For the text-containing cell, return its midpoint in (X, Y) coordinate format. 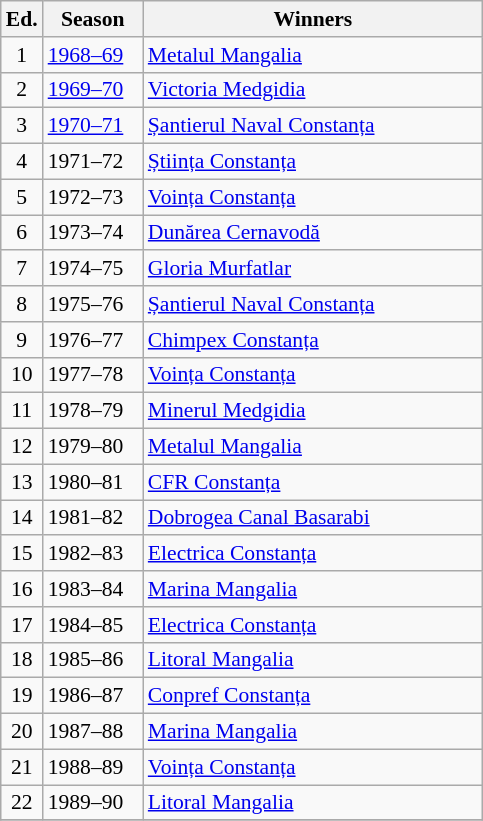
Victoria Medgidia (313, 90)
10 (22, 375)
2 (22, 90)
1968–69 (93, 55)
1980–81 (93, 482)
1982–83 (93, 554)
1976–77 (93, 340)
CFR Constanța (313, 482)
19 (22, 696)
1974–75 (93, 269)
1972–73 (93, 197)
Știința Constanța (313, 162)
Dobrogea Canal Basarabi (313, 518)
13 (22, 482)
1986–87 (93, 696)
1 (22, 55)
21 (22, 767)
20 (22, 732)
17 (22, 625)
Dunărea Cernavodă (313, 233)
6 (22, 233)
1989–90 (93, 803)
Conpref Constanța (313, 696)
1985–86 (93, 660)
1969–70 (93, 90)
1979–80 (93, 447)
3 (22, 126)
11 (22, 411)
Winners (313, 19)
18 (22, 660)
15 (22, 554)
1987–88 (93, 732)
7 (22, 269)
8 (22, 304)
Ed. (22, 19)
Gloria Murfatlar (313, 269)
5 (22, 197)
16 (22, 589)
Chimpex Constanța (313, 340)
1973–74 (93, 233)
14 (22, 518)
1984–85 (93, 625)
1981–82 (93, 518)
4 (22, 162)
12 (22, 447)
Minerul Medgidia (313, 411)
9 (22, 340)
Season (93, 19)
1970–71 (93, 126)
1975–76 (93, 304)
1971–72 (93, 162)
1977–78 (93, 375)
1988–89 (93, 767)
22 (22, 803)
1983–84 (93, 589)
1978–79 (93, 411)
